Search for the cell housing the specified text and yield its [X, Y] center coordinate. 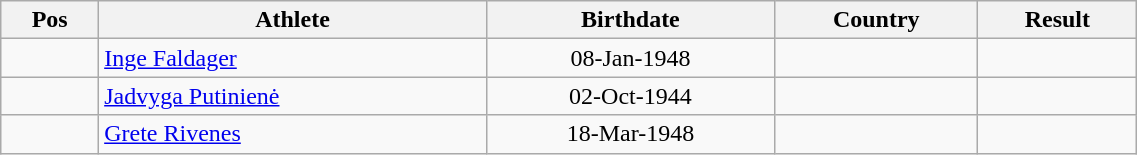
Grete Rivenes [293, 134]
02-Oct-1944 [630, 96]
Result [1058, 20]
Jadvyga Putinienė [293, 96]
Athlete [293, 20]
Country [876, 20]
18-Mar-1948 [630, 134]
Inge Faldager [293, 58]
Birthdate [630, 20]
Pos [50, 20]
08-Jan-1948 [630, 58]
